Identify which cell holds the provided text, then report its [x, y] central coordinate. 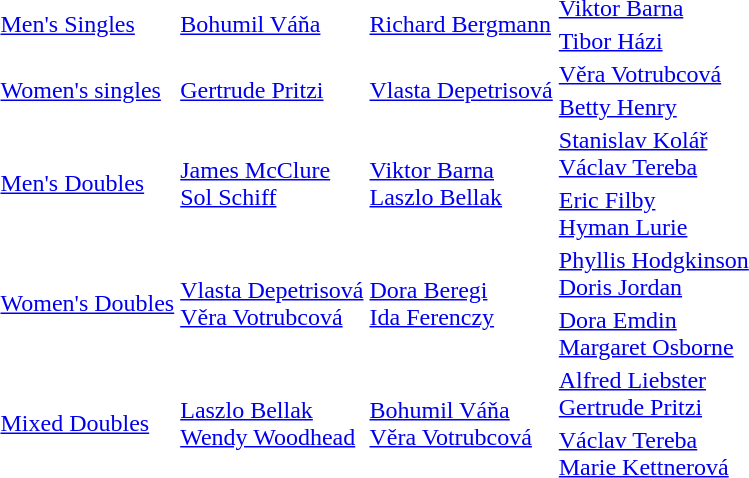
Vlasta Depetrisová Věra Votrubcová [272, 304]
Gertrude Pritzi [272, 90]
Dora Beregi Ida Ferenczy [461, 304]
James McClure Sol Schiff [272, 184]
Vlasta Depetrisová [461, 90]
Viktor Barna Laszlo Bellak [461, 184]
